Identify which cell holds the provided text, then report its [X, Y] central coordinate. 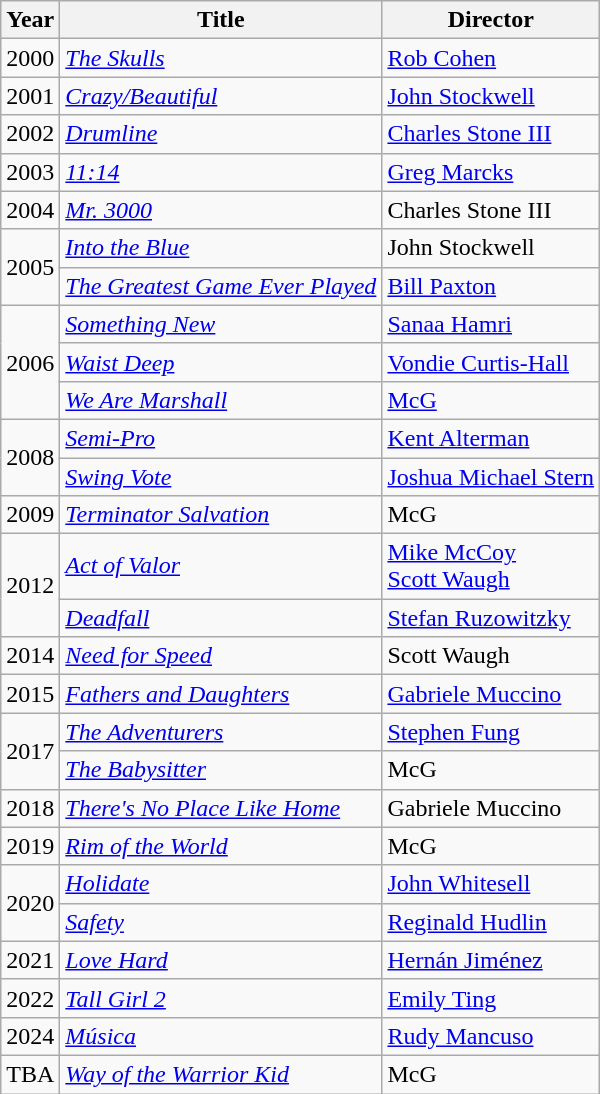
2001 [30, 96]
2009 [30, 515]
Year [30, 20]
Tall Girl 2 [221, 998]
2021 [30, 960]
2006 [30, 362]
2017 [30, 751]
Reginald Hudlin [491, 922]
2000 [30, 58]
Safety [221, 922]
Way of the Warrior Kid [221, 1074]
2019 [30, 846]
Rudy Mancuso [491, 1036]
Greg Marcks [491, 172]
2018 [30, 808]
Bill Paxton [491, 286]
Emily Ting [491, 998]
Terminator Salvation [221, 515]
Hernán Jiménez [491, 960]
Joshua Michael Stern [491, 477]
We Are Marshall [221, 400]
11:14 [221, 172]
Something New [221, 324]
Waist Deep [221, 362]
Title [221, 20]
Música [221, 1036]
Mr. 3000 [221, 210]
Sanaa Hamri [491, 324]
Rob Cohen [491, 58]
The Greatest Game Ever Played [221, 286]
2012 [30, 586]
Crazy/Beautiful [221, 96]
There's No Place Like Home [221, 808]
2014 [30, 656]
Into the Blue [221, 248]
Drumline [221, 134]
2002 [30, 134]
2015 [30, 694]
2024 [30, 1036]
Director [491, 20]
The Babysitter [221, 770]
Stefan Ruzowitzky [491, 618]
Love Hard [221, 960]
Fathers and Daughters [221, 694]
TBA [30, 1074]
Scott Waugh [491, 656]
Act of Valor [221, 566]
The Adventurers [221, 732]
The Skulls [221, 58]
2020 [30, 903]
2022 [30, 998]
Deadfall [221, 618]
2008 [30, 457]
Holidate [221, 884]
Mike McCoyScott Waugh [491, 566]
Kent Alterman [491, 438]
Swing Vote [221, 477]
2005 [30, 267]
Stephen Fung [491, 732]
Rim of the World [221, 846]
2003 [30, 172]
John Whitesell [491, 884]
2004 [30, 210]
Semi-Pro [221, 438]
Vondie Curtis-Hall [491, 362]
Need for Speed [221, 656]
